Extract the (x, y) coordinate from the center of the cell holding the provided text.  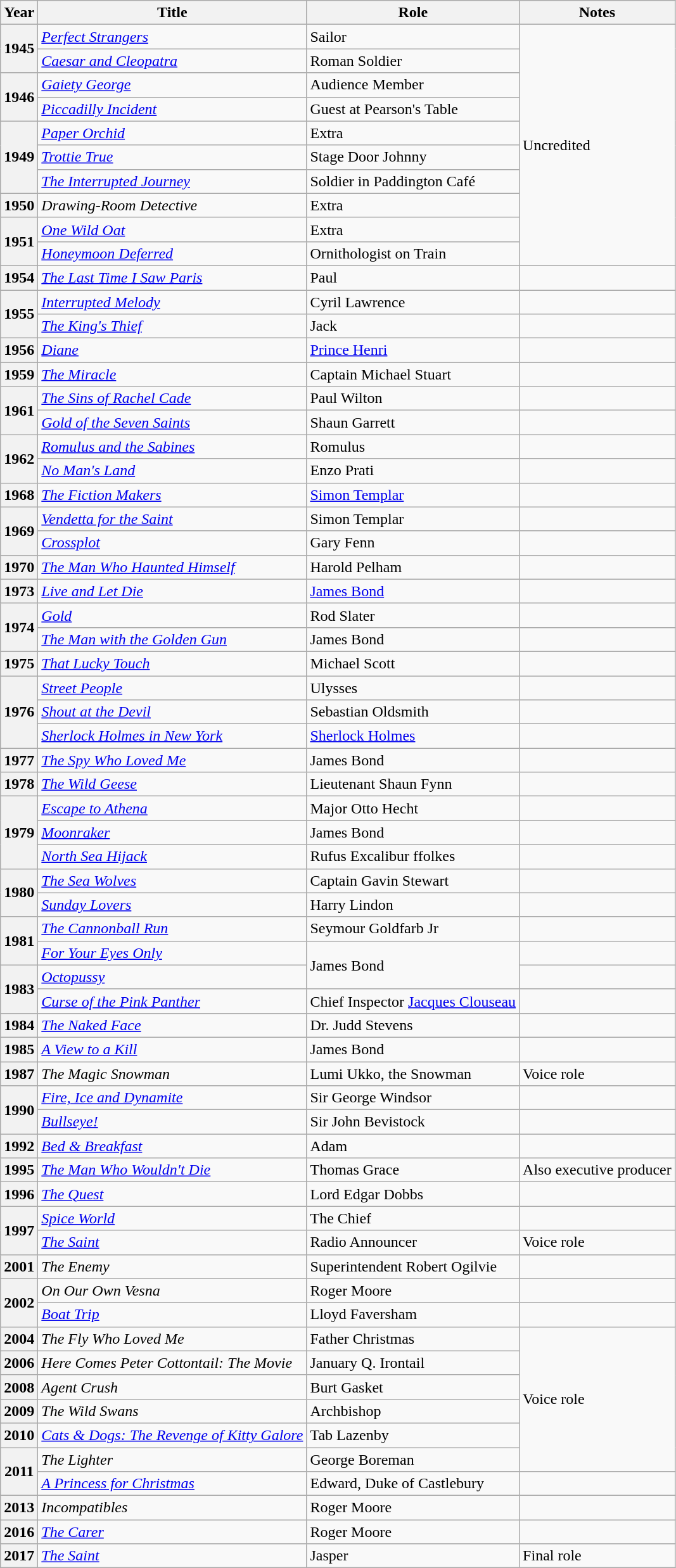
The Fiction Makers (172, 495)
Captain Gavin Stewart (413, 881)
Vendetta for the Saint (172, 519)
Rod Slater (413, 615)
1983 (19, 989)
2006 (19, 1363)
Sir George Windsor (413, 1098)
Tab Lazenby (413, 1435)
Year (19, 13)
1996 (19, 1194)
One Wild Oat (172, 229)
Street People (172, 687)
The Quest (172, 1194)
1954 (19, 277)
Edward, Duke of Castlebury (413, 1484)
Harry Lindon (413, 905)
The Miracle (172, 374)
1973 (19, 591)
Perfect Strangers (172, 37)
1945 (19, 49)
The Man with the Golden Gun (172, 639)
The Last Time I Saw Paris (172, 277)
Incompatibles (172, 1508)
1951 (19, 241)
Cyril Lawrence (413, 302)
1962 (19, 459)
Paul Wilton (413, 398)
Paul (413, 277)
The Enemy (172, 1266)
Dr. Judd Stevens (413, 1025)
Michael Scott (413, 663)
1997 (19, 1230)
Live and Let Die (172, 591)
Here Comes Peter Cottontail: The Movie (172, 1363)
Radio Announcer (413, 1242)
No Man's Land (172, 471)
2008 (19, 1387)
Also executive producer (597, 1170)
The Man Who Haunted Himself (172, 567)
1977 (19, 760)
Sailor (413, 37)
The Sea Wolves (172, 881)
Gaiety George (172, 85)
Escape to Athena (172, 808)
1961 (19, 411)
Lumi Ukko, the Snowman (413, 1074)
Paper Orchid (172, 133)
The Wild Geese (172, 784)
1985 (19, 1049)
1981 (19, 941)
Archbishop (413, 1411)
Father Christmas (413, 1339)
Sherlock Holmes in New York (172, 736)
Romulus and the Sabines (172, 447)
Lord Edgar Dobbs (413, 1194)
The Man Who Wouldn't Die (172, 1170)
The Sins of Rachel Cade (172, 398)
Shout at the Devil (172, 712)
For Your Eyes Only (172, 953)
1995 (19, 1170)
A Princess for Christmas (172, 1484)
2011 (19, 1471)
1978 (19, 784)
1984 (19, 1025)
Gold of the Seven Saints (172, 423)
1974 (19, 627)
Jack (413, 326)
1949 (19, 157)
2009 (19, 1411)
Prince Henri (413, 350)
Cats & Dogs: The Revenge of Kitty Galore (172, 1435)
1979 (19, 832)
Sunday Lovers (172, 905)
1987 (19, 1074)
Boat Trip (172, 1315)
Octopussy (172, 977)
The Lighter (172, 1459)
Honeymoon Deferred (172, 253)
Lloyd Faversham (413, 1315)
Stage Door Johnny (413, 157)
Fire, Ice and Dynamite (172, 1098)
Ornithologist on Train (413, 253)
Jasper (413, 1556)
Role (413, 13)
Crossplot (172, 543)
George Boreman (413, 1459)
The Fly Who Loved Me (172, 1339)
The Interrupted Journey (172, 181)
Captain Michael Stuart (413, 374)
2016 (19, 1532)
1959 (19, 374)
1992 (19, 1146)
Shaun Garrett (413, 423)
Piccadilly Incident (172, 109)
The Magic Snowman (172, 1074)
Title (172, 13)
The Wild Swans (172, 1411)
Enzo Prati (413, 471)
2002 (19, 1303)
A View to a Kill (172, 1049)
1956 (19, 350)
Soldier in Paddington Café (413, 181)
Harold Pelham (413, 567)
1946 (19, 97)
The Cannonball Run (172, 929)
The Carer (172, 1532)
Notes (597, 13)
Diane (172, 350)
Major Otto Hecht (413, 808)
Uncredited (597, 146)
Curse of the Pink Panther (172, 1001)
Roman Soldier (413, 61)
1975 (19, 663)
2004 (19, 1339)
Bed & Breakfast (172, 1146)
Superintendent Robert Ogilvie (413, 1266)
Interrupted Melody (172, 302)
1990 (19, 1110)
The Spy Who Loved Me (172, 760)
2013 (19, 1508)
Chief Inspector Jacques Clouseau (413, 1001)
Ulysses (413, 687)
Lieutenant Shaun Fynn (413, 784)
Sir John Bevistock (413, 1122)
North Sea Hijack (172, 857)
The Naked Face (172, 1025)
Thomas Grace (413, 1170)
Gary Fenn (413, 543)
Agent Crush (172, 1387)
Sherlock Holmes (413, 736)
Drawing-Room Detective (172, 205)
2001 (19, 1266)
Audience Member (413, 85)
On Our Own Vesna (172, 1291)
Rufus Excalibur ffolkes (413, 857)
The King's Thief (172, 326)
Guest at Pearson's Table (413, 109)
Final role (597, 1556)
Spice World (172, 1218)
2010 (19, 1435)
Moonraker (172, 832)
1969 (19, 531)
1970 (19, 567)
Adam (413, 1146)
1955 (19, 314)
Burt Gasket (413, 1387)
January Q. Irontail (413, 1363)
1950 (19, 205)
2017 (19, 1556)
Caesar and Cleopatra (172, 61)
That Lucky Touch (172, 663)
1968 (19, 495)
Sebastian Oldsmith (413, 712)
Bullseye! (172, 1122)
Romulus (413, 447)
Seymour Goldfarb Jr (413, 929)
Trottie True (172, 157)
The Chief (413, 1218)
Gold (172, 615)
1980 (19, 893)
1976 (19, 711)
